Identify which cell holds the provided text, then report its (X, Y) central coordinate. 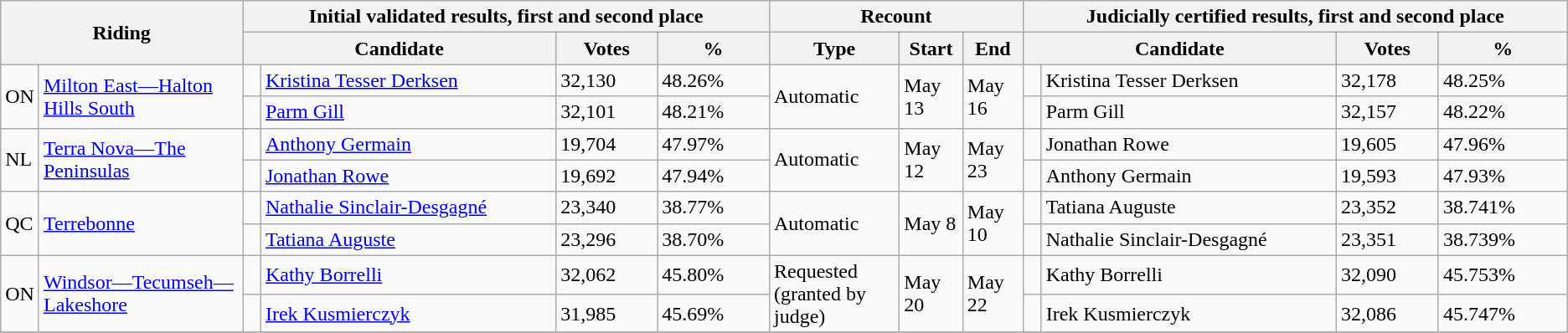
19,704 (606, 144)
48.26% (714, 80)
19,692 (606, 176)
Windsor—Tecumseh—Lakeshore (141, 294)
Judicially certified results, first and second place (1295, 17)
32,178 (1387, 80)
Initial validated results, first and second place (506, 17)
Requested(granted by judge) (834, 294)
47.97% (714, 144)
May 16 (993, 96)
32,157 (1387, 112)
23,352 (1387, 207)
32,130 (606, 80)
Milton East—Halton Hills South (141, 96)
47.96% (1503, 144)
May 8 (931, 223)
38.741% (1503, 207)
48.21% (714, 112)
32,086 (1387, 313)
May 20 (931, 294)
38.70% (714, 239)
48.22% (1503, 112)
End (993, 49)
Riding (122, 33)
45.747% (1503, 313)
Recount (896, 17)
47.94% (714, 176)
38.739% (1503, 239)
May 23 (993, 160)
19,605 (1387, 144)
48.25% (1503, 80)
45.753% (1503, 274)
32,090 (1387, 274)
45.80% (714, 274)
Type (834, 49)
19,593 (1387, 176)
Terra Nova—The Peninsulas (141, 160)
31,985 (606, 313)
32,101 (606, 112)
Start (931, 49)
47.93% (1503, 176)
32,062 (606, 274)
May 12 (931, 160)
45.69% (714, 313)
May 10 (993, 223)
May 22 (993, 294)
23,340 (606, 207)
23,351 (1387, 239)
38.77% (714, 207)
May 13 (931, 96)
QC (20, 223)
23,296 (606, 239)
Terrebonne (141, 223)
NL (20, 160)
